Locate the cell with the specified text and output its [x, y] center coordinate. 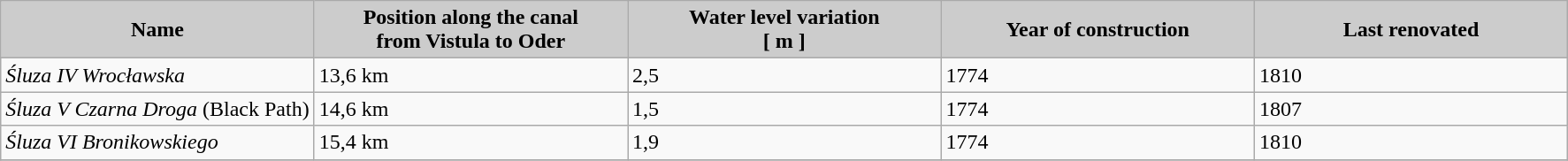
Position along the canalfrom Vistula to Oder [470, 30]
13,6 km [470, 75]
Name [157, 30]
Water level variation[ m ] [784, 30]
1,9 [784, 142]
Śluza IV Wrocławska [157, 75]
Year of construction [1098, 30]
14,6 km [470, 109]
15,4 km [470, 142]
2,5 [784, 75]
Śluza VI Bronikowskiego [157, 142]
Śluza V Czarna Droga (Black Path) [157, 109]
Last renovated [1411, 30]
1807 [1411, 109]
1,5 [784, 109]
